Return (x, y) of the center of cell containing provided text 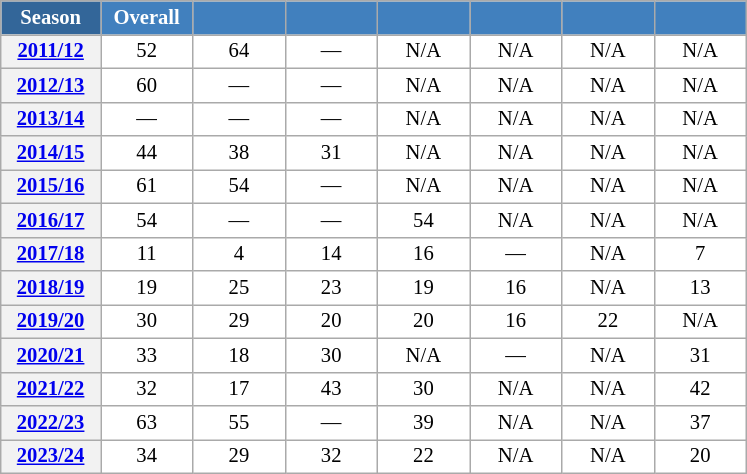
60 (146, 85)
61 (146, 186)
Season (51, 17)
2021/22 (51, 389)
2022/23 (51, 423)
55 (239, 423)
43 (331, 389)
2011/12 (51, 51)
39 (423, 423)
42 (700, 389)
2013/14 (51, 119)
2015/16 (51, 186)
38 (239, 153)
33 (146, 355)
64 (239, 51)
2014/15 (51, 153)
37 (700, 423)
23 (331, 287)
14 (331, 254)
2012/13 (51, 85)
2016/17 (51, 220)
63 (146, 423)
25 (239, 287)
2019/20 (51, 321)
Overall (146, 17)
2018/19 (51, 287)
2023/24 (51, 456)
2020/21 (51, 355)
7 (700, 254)
18 (239, 355)
2017/18 (51, 254)
34 (146, 456)
44 (146, 153)
4 (239, 254)
13 (700, 287)
11 (146, 254)
52 (146, 51)
17 (239, 389)
